Detect which cell encompasses the target text, then output its [X, Y] center coordinate. 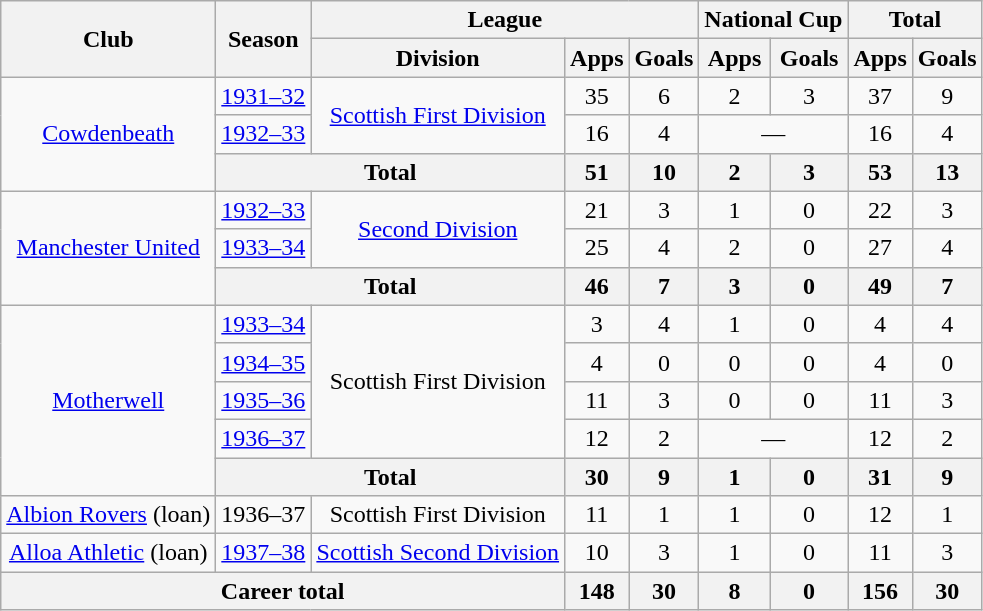
National Cup [774, 20]
Motherwell [108, 400]
22 [880, 210]
Career total [283, 591]
37 [880, 96]
35 [597, 96]
Scottish Second Division [438, 553]
1937–38 [264, 553]
League [505, 20]
51 [597, 172]
Division [438, 58]
Cowdenbeath [108, 134]
1934–35 [264, 362]
148 [597, 591]
Albion Rovers (loan) [108, 515]
1935–36 [264, 400]
21 [597, 210]
Season [264, 39]
Club [108, 39]
31 [880, 477]
46 [597, 286]
13 [947, 172]
156 [880, 591]
Alloa Athletic (loan) [108, 553]
Manchester United [108, 248]
6 [664, 96]
8 [735, 591]
Second Division [438, 229]
49 [880, 286]
1931–32 [264, 96]
25 [597, 248]
27 [880, 248]
53 [880, 172]
